Return the [X, Y] coordinate for the center point of the cell that contains the specified text.  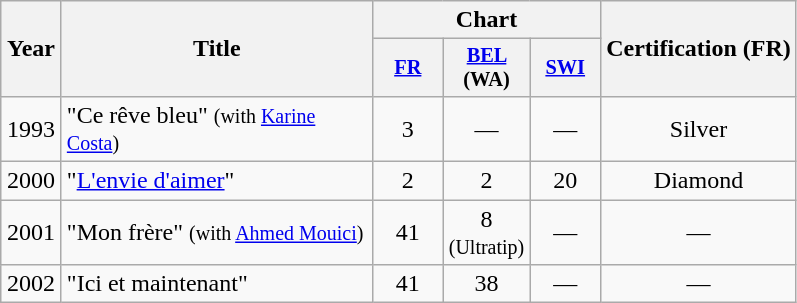
Certification (FR) [699, 49]
2001 [32, 232]
Year [32, 49]
BEL (WA) [486, 68]
8(Ultratip) [486, 232]
"Ici et maintenant" [216, 284]
20 [566, 181]
38 [486, 284]
2000 [32, 181]
Chart [486, 20]
"L'envie d'aimer" [216, 181]
2002 [32, 284]
Title [216, 49]
3 [408, 128]
Diamond [699, 181]
"Ce rêve bleu" (with Karine Costa) [216, 128]
FR [408, 68]
"Mon frère" (with Ahmed Mouici) [216, 232]
Silver [699, 128]
1993 [32, 128]
SWI [566, 68]
